Pinpoint the cell where the given text exists, returning its [X, Y] midpoint coordinate. 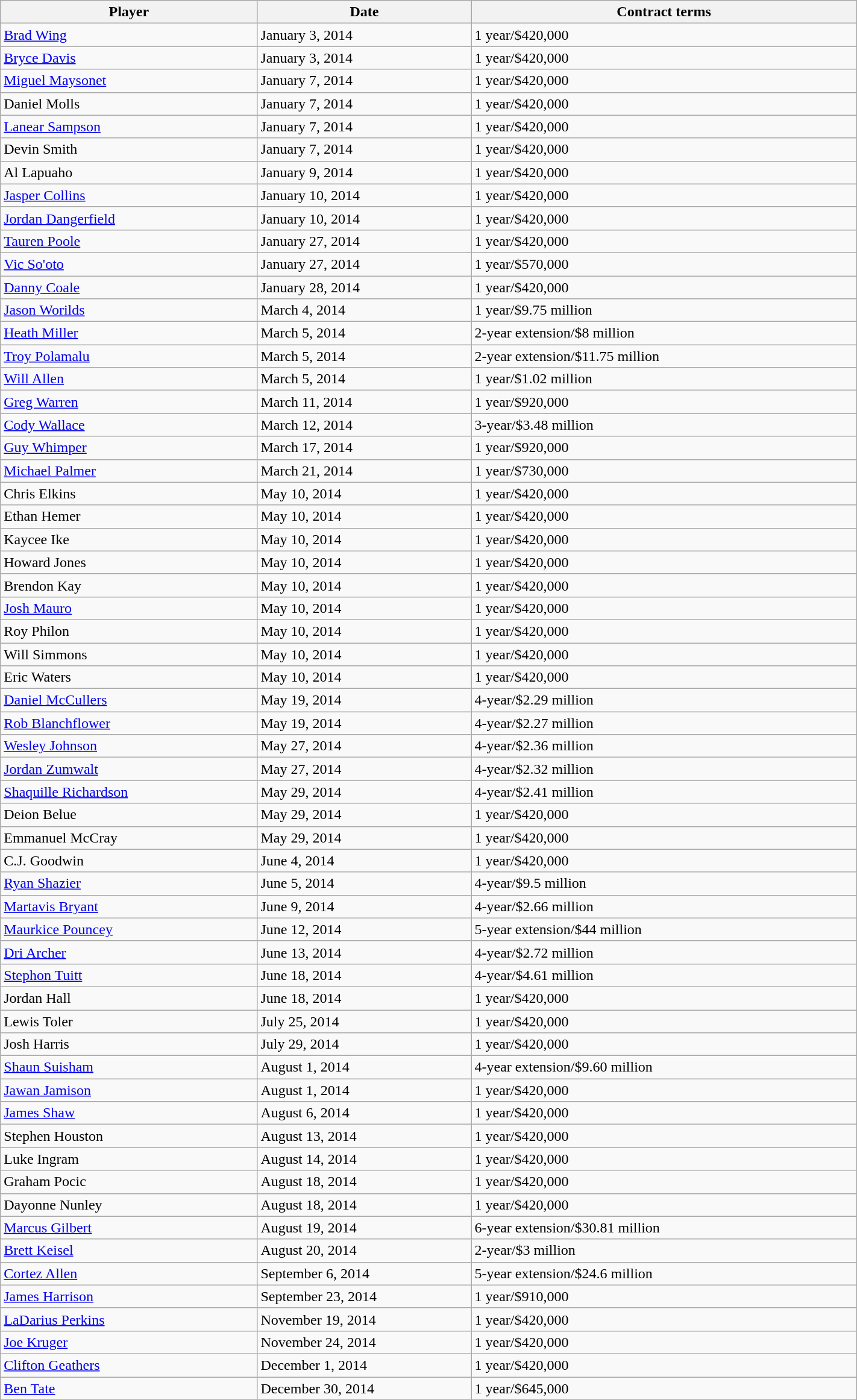
Lanear Sampson [129, 127]
August 14, 2014 [364, 1159]
Deion Belue [129, 815]
January 9, 2014 [364, 172]
Joe Kruger [129, 1342]
4-year/$2.29 million [664, 700]
June 12, 2014 [364, 929]
Jordan Zumwalt [129, 769]
Shaquille Richardson [129, 792]
March 17, 2014 [364, 448]
Michael Palmer [129, 471]
Date [364, 12]
August 6, 2014 [364, 1113]
Heath Miller [129, 333]
Jawan Jamison [129, 1090]
August 19, 2014 [364, 1228]
LaDarius Perkins [129, 1319]
Martavis Bryant [129, 906]
June 13, 2014 [364, 952]
4-year extension/$9.60 million [664, 1067]
Howard Jones [129, 562]
Vic So'oto [129, 264]
Cody Wallace [129, 425]
3-year/$3.48 million [664, 425]
Daniel Molls [129, 104]
1 year/$730,000 [664, 471]
Al Lapuaho [129, 172]
4-year/$2.36 million [664, 746]
September 23, 2014 [364, 1296]
4-year/$4.61 million [664, 975]
2-year extension/$11.75 million [664, 356]
January 28, 2014 [364, 287]
Emmanuel McCray [129, 838]
Maurkice Pouncey [129, 929]
June 5, 2014 [364, 884]
Contract terms [664, 12]
Marcus Gilbert [129, 1228]
5-year extension/$24.6 million [664, 1273]
Guy Whimper [129, 448]
Brett Keisel [129, 1251]
Graham Pocic [129, 1182]
Wesley Johnson [129, 746]
November 19, 2014 [364, 1319]
Troy Polamalu [129, 356]
Devin Smith [129, 149]
C.J. Goodwin [129, 861]
Will Allen [129, 379]
Josh Harris [129, 1044]
November 24, 2014 [364, 1342]
Roy Philon [129, 631]
Kaycee Ike [129, 539]
Bryce Davis [129, 58]
2-year/$3 million [664, 1251]
July 25, 2014 [364, 1022]
Clifton Geathers [129, 1365]
Shaun Suisham [129, 1067]
Jordan Hall [129, 998]
1 year/$910,000 [664, 1296]
4-year/$2.72 million [664, 952]
Tauren Poole [129, 241]
4-year/$2.41 million [664, 792]
March 21, 2014 [364, 471]
March 11, 2014 [364, 402]
September 6, 2014 [364, 1273]
1 year/$645,000 [664, 1388]
Player [129, 12]
Eric Waters [129, 677]
2-year extension/$8 million [664, 333]
Lewis Toler [129, 1022]
Jordan Dangerfield [129, 218]
Jason Worilds [129, 310]
Dri Archer [129, 952]
6-year extension/$30.81 million [664, 1228]
4-year/$9.5 million [664, 884]
4-year/$2.27 million [664, 723]
Jasper Collins [129, 195]
August 13, 2014 [364, 1136]
Chris Elkins [129, 494]
Greg Warren [129, 402]
5-year extension/$44 million [664, 929]
James Shaw [129, 1113]
December 30, 2014 [364, 1388]
Miguel Maysonet [129, 81]
4-year/$2.66 million [664, 906]
1 year/$570,000 [664, 264]
Daniel McCullers [129, 700]
Brad Wing [129, 35]
June 9, 2014 [364, 906]
Rob Blanchflower [129, 723]
Dayonne Nunley [129, 1205]
Josh Mauro [129, 608]
Ben Tate [129, 1388]
June 4, 2014 [364, 861]
1 year/$1.02 million [664, 379]
Brendon Kay [129, 585]
Danny Coale [129, 287]
James Harrison [129, 1296]
Luke Ingram [129, 1159]
Stephen Houston [129, 1136]
Will Simmons [129, 654]
December 1, 2014 [364, 1365]
Stephon Tuitt [129, 975]
March 12, 2014 [364, 425]
August 20, 2014 [364, 1251]
Ethan Hemer [129, 516]
Ryan Shazier [129, 884]
July 29, 2014 [364, 1044]
March 4, 2014 [364, 310]
4-year/$2.32 million [664, 769]
1 year/$9.75 million [664, 310]
Cortez Allen [129, 1273]
